For the text-containing cell, return its midpoint in [X, Y] coordinate format. 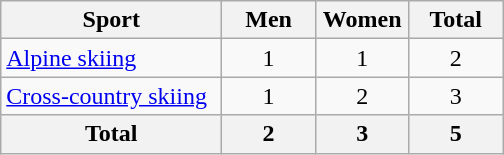
Men [269, 20]
Women [362, 20]
Cross-country skiing [112, 96]
Alpine skiing [112, 58]
5 [456, 134]
Sport [112, 20]
